Search for the cell housing the specified text and yield its [x, y] center coordinate. 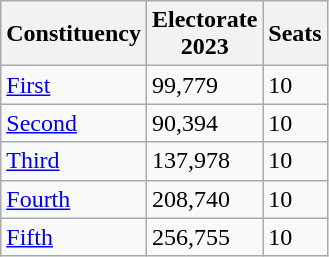
Fourth [74, 199]
Second [74, 123]
256,755 [204, 237]
Third [74, 161]
99,779 [204, 85]
Constituency [74, 34]
Seats [295, 34]
Fifth [74, 237]
First [74, 85]
Electorate2023 [204, 34]
90,394 [204, 123]
137,978 [204, 161]
208,740 [204, 199]
